Output the (x, y) coordinate of the center of the cell containing the given text.  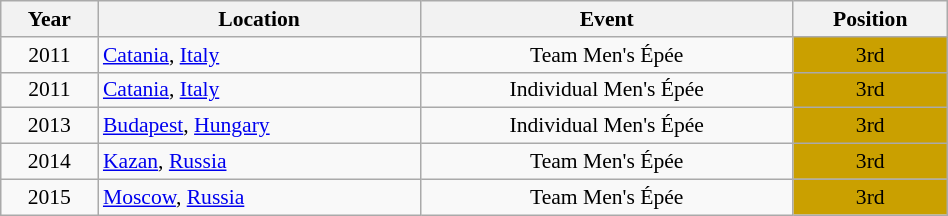
Budapest, Hungary (259, 126)
Kazan, Russia (259, 162)
Moscow, Russia (259, 197)
Event (606, 19)
Location (259, 19)
Position (870, 19)
2013 (50, 126)
2014 (50, 162)
2015 (50, 197)
Year (50, 19)
